Locate the cell with the specified text and output its (X, Y) center coordinate. 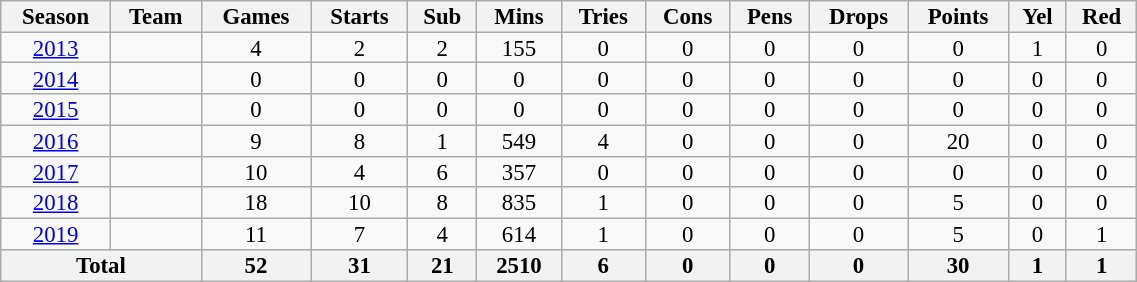
Team (156, 16)
Sub (442, 16)
Yel (1037, 16)
52 (256, 266)
9 (256, 140)
Tries (603, 16)
21 (442, 266)
835 (520, 204)
Drops (858, 16)
Cons (688, 16)
2014 (56, 78)
18 (256, 204)
30 (958, 266)
2017 (56, 172)
Total (101, 266)
31 (360, 266)
357 (520, 172)
Season (56, 16)
Red (1101, 16)
2013 (56, 48)
11 (256, 234)
7 (360, 234)
2018 (56, 204)
Games (256, 16)
Starts (360, 16)
2016 (56, 140)
614 (520, 234)
Pens (770, 16)
Points (958, 16)
2019 (56, 234)
549 (520, 140)
20 (958, 140)
2510 (520, 266)
155 (520, 48)
Mins (520, 16)
2015 (56, 110)
